From the cell containing the given text, extract its center point as (x, y) coordinate. 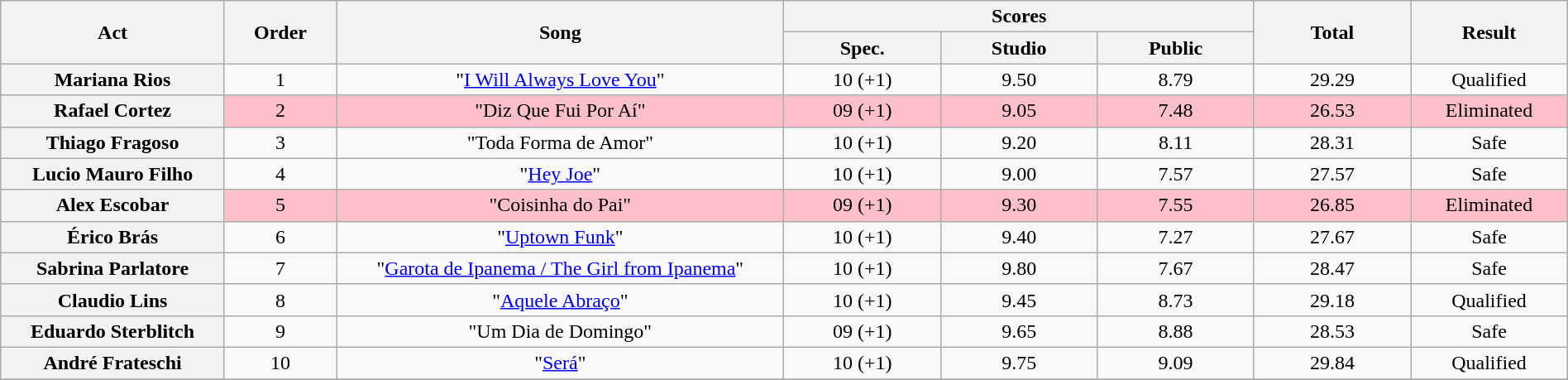
Spec. (862, 48)
8 (280, 300)
9.80 (1019, 268)
Sabrina Parlatore (112, 268)
8.79 (1176, 79)
9.50 (1019, 79)
"Aquele Abraço" (561, 300)
"Coisinha do Pai" (561, 205)
10 (280, 363)
Alex Escobar (112, 205)
André Frateschi (112, 363)
26.85 (1331, 205)
9.40 (1019, 237)
"Diz Que Fui Por Aí" (561, 111)
29.29 (1331, 79)
Act (112, 32)
5 (280, 205)
7.48 (1176, 111)
8.88 (1176, 331)
Studio (1019, 48)
6 (280, 237)
Rafael Cortez (112, 111)
28.53 (1331, 331)
"I Will Always Love You" (561, 79)
27.67 (1331, 237)
"Um Dia de Domingo" (561, 331)
1 (280, 79)
9.30 (1019, 205)
9.20 (1019, 142)
Eduardo Sterblitch (112, 331)
8.11 (1176, 142)
2 (280, 111)
9.65 (1019, 331)
Mariana Rios (112, 79)
Order (280, 32)
3 (280, 142)
7.57 (1176, 174)
9.09 (1176, 363)
26.53 (1331, 111)
27.57 (1331, 174)
"Toda Forma de Amor" (561, 142)
Public (1176, 48)
Thiago Fragoso (112, 142)
Song (561, 32)
"Hey Joe" (561, 174)
"Será" (561, 363)
7 (280, 268)
Scores (1019, 17)
9.45 (1019, 300)
7.27 (1176, 237)
9 (280, 331)
8.73 (1176, 300)
"Garota de Ipanema / The Girl from Ipanema" (561, 268)
28.47 (1331, 268)
9.00 (1019, 174)
Érico Brás (112, 237)
9.05 (1019, 111)
Claudio Lins (112, 300)
7.55 (1176, 205)
7.67 (1176, 268)
29.84 (1331, 363)
Lucio Mauro Filho (112, 174)
4 (280, 174)
28.31 (1331, 142)
9.75 (1019, 363)
Total (1331, 32)
Result (1489, 32)
"Uptown Funk" (561, 237)
29.18 (1331, 300)
